Capture the cell that displays the provided text and extract its [x, y] central coordinate. 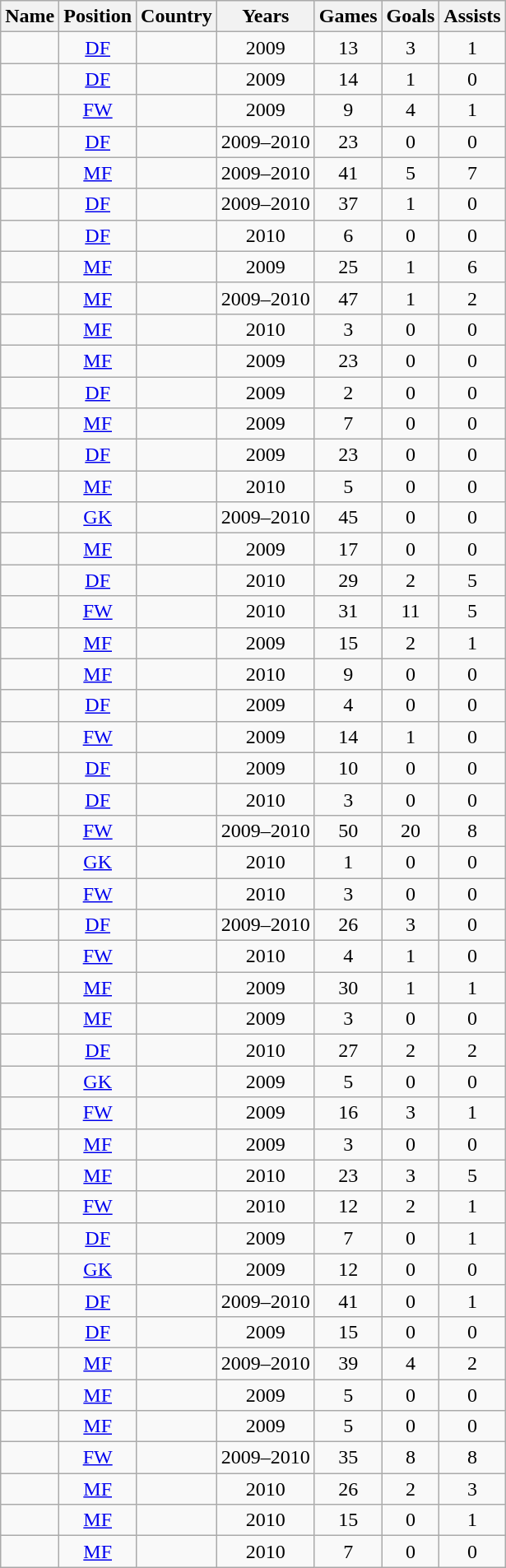
37 [348, 204]
30 [348, 988]
Years [265, 16]
Position [98, 16]
10 [348, 768]
11 [411, 612]
31 [348, 612]
29 [348, 580]
27 [348, 1050]
39 [348, 1363]
Name [30, 16]
16 [348, 1113]
20 [411, 831]
25 [348, 267]
45 [348, 518]
Country [177, 16]
Assists [472, 16]
Games [348, 16]
50 [348, 831]
Goals [411, 16]
47 [348, 298]
35 [348, 1458]
17 [348, 549]
13 [348, 48]
